Return [x, y] of the center of cell containing provided text 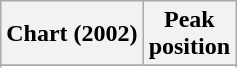
Peak position [189, 34]
Chart (2002) [72, 34]
